Return the [X, Y] coordinate for the center point of the cell that contains the specified text.  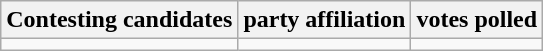
party affiliation [324, 20]
Contesting candidates [120, 20]
votes polled [477, 20]
